Return the (x, y) coordinate for the center point of the cell that contains the specified text.  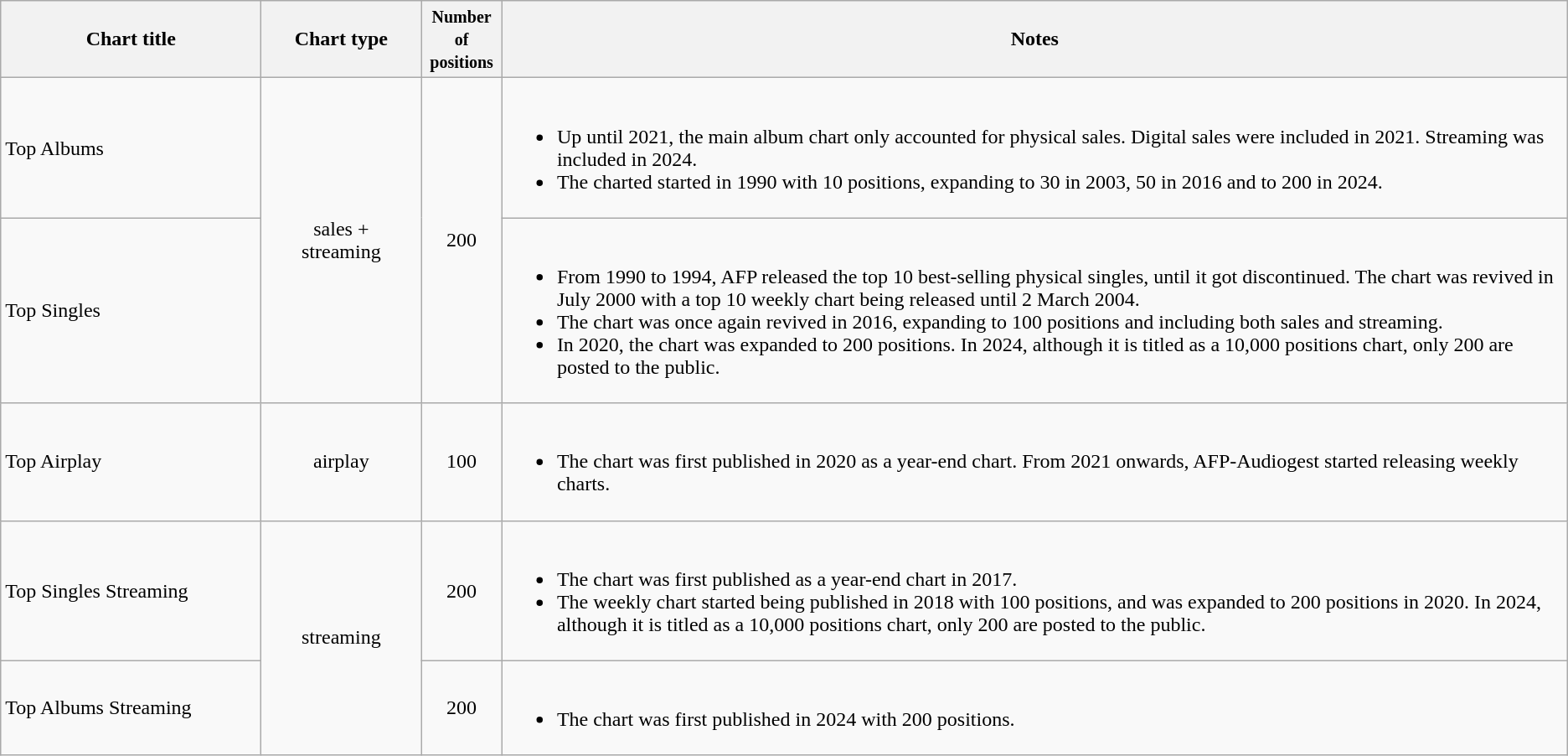
airplay (342, 462)
Number ofpositions (462, 39)
Top Singles Streaming (131, 590)
Chart title (131, 39)
streaming (342, 638)
Top Airplay (131, 462)
Chart type (342, 39)
Notes (1034, 39)
Top Albums Streaming (131, 707)
The chart was first published in 2020 as a year-end chart. From 2021 onwards, AFP-Audiogest started releasing weekly charts. (1034, 462)
The chart was first published in 2024 with 200 positions. (1034, 707)
Top Albums (131, 148)
sales +streaming (342, 241)
Top Singles (131, 310)
100 (462, 462)
